For the text-containing cell, return its midpoint in (X, Y) coordinate format. 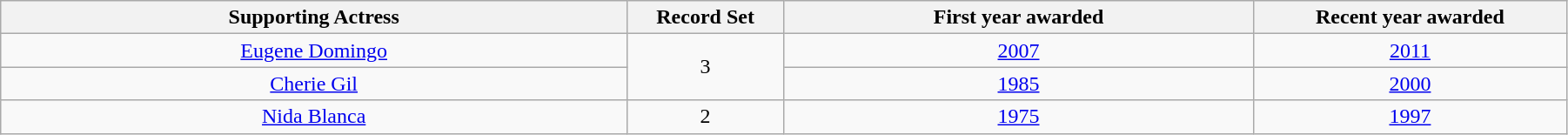
Supporting Actress (314, 17)
1975 (1019, 117)
2 (706, 117)
2000 (1410, 84)
2011 (1410, 51)
1997 (1410, 117)
Nida Blanca (314, 117)
Record Set (706, 17)
Eugene Domingo (314, 51)
Cherie Gil (314, 84)
Recent year awarded (1410, 17)
2007 (1019, 51)
First year awarded (1019, 17)
1985 (1019, 84)
3 (706, 67)
